Identify which cell holds the provided text, then report its (X, Y) central coordinate. 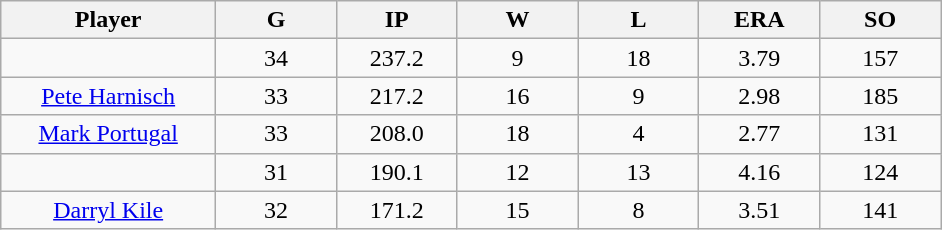
31 (276, 172)
124 (880, 172)
217.2 (396, 96)
16 (518, 96)
W (518, 20)
3.51 (760, 210)
Mark Portugal (108, 134)
4 (638, 134)
131 (880, 134)
2.77 (760, 134)
12 (518, 172)
L (638, 20)
Darryl Kile (108, 210)
IP (396, 20)
208.0 (396, 134)
185 (880, 96)
Pete Harnisch (108, 96)
13 (638, 172)
8 (638, 210)
G (276, 20)
190.1 (396, 172)
Player (108, 20)
141 (880, 210)
34 (276, 58)
171.2 (396, 210)
32 (276, 210)
3.79 (760, 58)
SO (880, 20)
237.2 (396, 58)
4.16 (760, 172)
2.98 (760, 96)
157 (880, 58)
ERA (760, 20)
15 (518, 210)
